Identify which cell holds the provided text, then report its [X, Y] central coordinate. 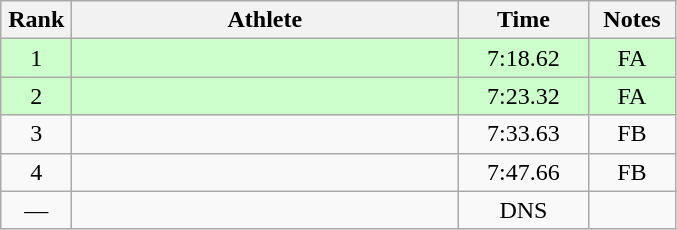
7:23.32 [524, 96]
3 [36, 134]
7:33.63 [524, 134]
DNS [524, 210]
2 [36, 96]
7:18.62 [524, 58]
4 [36, 172]
Rank [36, 20]
Athlete [265, 20]
— [36, 210]
Time [524, 20]
Notes [632, 20]
7:47.66 [524, 172]
1 [36, 58]
